Pinpoint the cell where the given text exists, returning its [X, Y] midpoint coordinate. 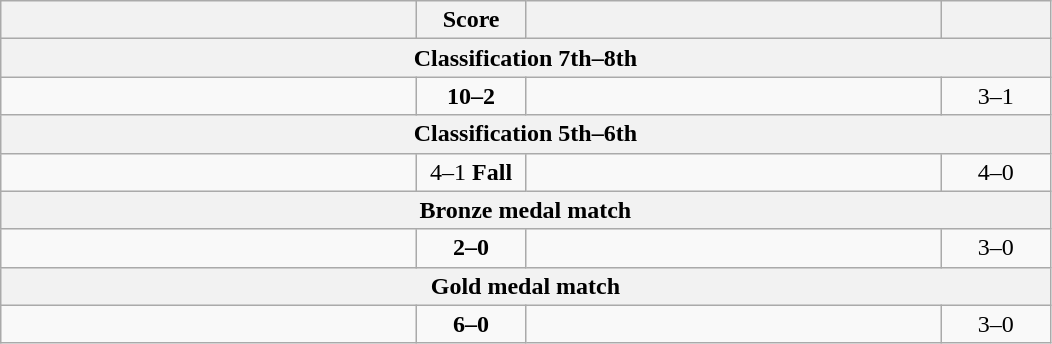
4–0 [996, 172]
Classification 7th–8th [526, 58]
Gold medal match [526, 286]
6–0 [472, 324]
Score [472, 20]
Classification 5th–6th [526, 134]
4–1 Fall [472, 172]
2–0 [472, 248]
10–2 [472, 96]
Bronze medal match [526, 210]
3–1 [996, 96]
